Scan for the cell matching the given text and deliver its [x, y] coordinate at center. 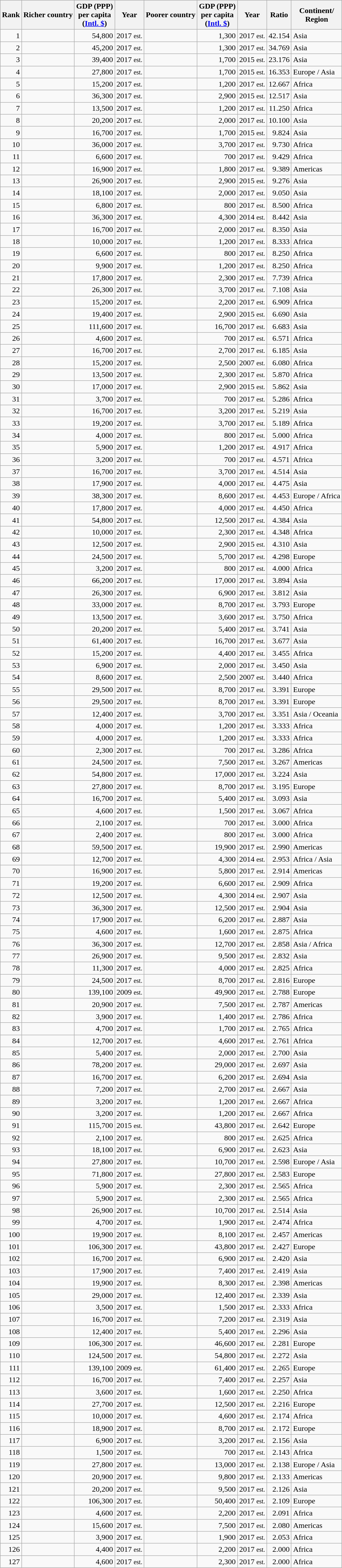
Asia / Africa [317, 944]
8,100 [217, 1235]
72 [11, 895]
93 [11, 1150]
49,900 [217, 992]
27 [11, 350]
126 [11, 1550]
104 [11, 1283]
41 [11, 520]
33,000 [95, 605]
39,400 [95, 60]
9.429 [279, 157]
9,800 [217, 1477]
7 [11, 108]
Africa / Asia [317, 859]
36,000 [95, 144]
99 [11, 1222]
2.091 [279, 1513]
Rank [11, 15]
38,300 [95, 496]
43 [11, 544]
17 [11, 229]
76 [11, 944]
2.825 [279, 968]
46,600 [217, 1344]
2.281 [279, 1344]
6.080 [279, 362]
94 [11, 1162]
2.990 [279, 847]
115 [11, 1416]
3.286 [279, 750]
8,300 [217, 1283]
22 [11, 290]
2.953 [279, 859]
11 [11, 157]
3.741 [279, 629]
2.138 [279, 1465]
4 [11, 72]
4.514 [279, 472]
2.832 [279, 956]
3.750 [279, 617]
30 [11, 387]
15 [11, 205]
2.265 [279, 1368]
2.216 [279, 1404]
20 [11, 266]
34.769 [279, 48]
35 [11, 447]
16 [11, 217]
79 [11, 980]
69 [11, 859]
2.457 [279, 1235]
110 [11, 1356]
3.455 [279, 653]
8.442 [279, 217]
112 [11, 1380]
6 [11, 96]
2.816 [279, 980]
2.697 [279, 1065]
5.286 [279, 399]
118 [11, 1452]
40 [11, 508]
11.250 [279, 108]
5.870 [279, 375]
113 [11, 1392]
47 [11, 593]
3.224 [279, 774]
2.623 [279, 1150]
92 [11, 1137]
23.176 [279, 60]
1,800 [217, 169]
107 [11, 1319]
3.267 [279, 762]
Continent/Region [317, 15]
3.195 [279, 787]
71,800 [95, 1174]
59 [11, 738]
115,700 [95, 1125]
1,400 [217, 1017]
33 [11, 423]
65 [11, 811]
Ratio [279, 15]
5,700 [217, 556]
86 [11, 1065]
5 [11, 84]
4.000 [279, 569]
56 [11, 702]
49 [11, 617]
2.787 [279, 1004]
103 [11, 1271]
31 [11, 399]
2.625 [279, 1137]
70 [11, 871]
4.298 [279, 556]
2.642 [279, 1125]
8.500 [279, 205]
109 [11, 1344]
24 [11, 314]
2.598 [279, 1162]
105 [11, 1295]
Poorer country [171, 15]
4.348 [279, 532]
3.812 [279, 593]
9.824 [279, 132]
121 [11, 1489]
95 [11, 1174]
2.420 [279, 1259]
12.517 [279, 96]
2.174 [279, 1416]
78 [11, 968]
2.126 [279, 1489]
62 [11, 774]
124 [11, 1525]
2.875 [279, 932]
91 [11, 1125]
21 [11, 278]
106 [11, 1307]
42.154 [279, 36]
9 [11, 132]
6.571 [279, 338]
14 [11, 193]
3.894 [279, 581]
73 [11, 907]
2.319 [279, 1319]
10 [11, 144]
6.690 [279, 314]
10.100 [279, 120]
2.333 [279, 1307]
42 [11, 532]
125 [11, 1537]
4.917 [279, 447]
4.571 [279, 459]
13,000 [217, 1465]
3.793 [279, 605]
54 [11, 677]
59,500 [95, 847]
2.765 [279, 1029]
32 [11, 411]
Asia / Oceania [317, 714]
2.514 [279, 1210]
46 [11, 581]
55 [11, 689]
4.453 [279, 496]
120 [11, 1477]
18 [11, 241]
45 [11, 569]
2.109 [279, 1501]
87 [11, 1077]
26 [11, 338]
3,500 [95, 1307]
37 [11, 472]
12.667 [279, 84]
5,800 [217, 871]
53 [11, 665]
2.156 [279, 1440]
2.761 [279, 1041]
119 [11, 1465]
25 [11, 326]
116 [11, 1428]
108 [11, 1332]
9.730 [279, 144]
4.310 [279, 544]
45,200 [95, 48]
2.133 [279, 1477]
48 [11, 605]
3.677 [279, 641]
75 [11, 932]
2.858 [279, 944]
2.583 [279, 1174]
2.143 [279, 1452]
80 [11, 992]
12 [11, 169]
36 [11, 459]
7.108 [279, 290]
4.475 [279, 484]
83 [11, 1029]
Europe / Africa [317, 496]
44 [11, 556]
9.389 [279, 169]
2.172 [279, 1428]
6,800 [95, 205]
114 [11, 1404]
66 [11, 823]
6.909 [279, 302]
18,900 [95, 1428]
1 [11, 36]
Richer country [48, 15]
57 [11, 714]
7.739 [279, 278]
34 [11, 435]
2.474 [279, 1222]
2.887 [279, 920]
5.219 [279, 411]
5.862 [279, 387]
2.786 [279, 1017]
60 [11, 750]
23 [11, 302]
123 [11, 1513]
2.398 [279, 1283]
2.272 [279, 1356]
8.333 [279, 241]
100 [11, 1235]
6.683 [279, 326]
84 [11, 1041]
96 [11, 1186]
2.914 [279, 871]
71 [11, 883]
2.909 [279, 883]
3 [11, 60]
4.384 [279, 520]
2.907 [279, 895]
19,400 [95, 314]
27,700 [95, 1404]
58 [11, 726]
9.276 [279, 181]
3.440 [279, 677]
3.093 [279, 799]
68 [11, 847]
82 [11, 1017]
2.053 [279, 1537]
77 [11, 956]
2.080 [279, 1525]
51 [11, 641]
2.427 [279, 1247]
6.185 [279, 350]
39 [11, 496]
2.700 [279, 1053]
2.904 [279, 907]
38 [11, 484]
90 [11, 1113]
9,900 [95, 266]
8 [11, 120]
97 [11, 1198]
61 [11, 762]
3.351 [279, 714]
2.296 [279, 1332]
2,400 [95, 835]
127 [11, 1562]
52 [11, 653]
89 [11, 1101]
122 [11, 1501]
3.067 [279, 811]
98 [11, 1210]
88 [11, 1089]
102 [11, 1259]
64 [11, 799]
29 [11, 375]
2.250 [279, 1392]
124,500 [95, 1356]
2.694 [279, 1077]
78,200 [95, 1065]
85 [11, 1053]
66,200 [95, 581]
67 [11, 835]
2.419 [279, 1271]
5.189 [279, 423]
111 [11, 1368]
101 [11, 1247]
74 [11, 920]
11,300 [95, 968]
117 [11, 1440]
2.257 [279, 1380]
4.450 [279, 508]
111,600 [95, 326]
2 [11, 48]
50,400 [217, 1501]
2.339 [279, 1295]
8.350 [279, 229]
19 [11, 254]
9.050 [279, 193]
3.450 [279, 665]
81 [11, 1004]
50 [11, 629]
13 [11, 181]
15,600 [95, 1525]
63 [11, 787]
5.000 [279, 435]
28 [11, 362]
16.353 [279, 72]
2.788 [279, 992]
